Provide the [x, y] coordinate of the cell's center where the given text is located.  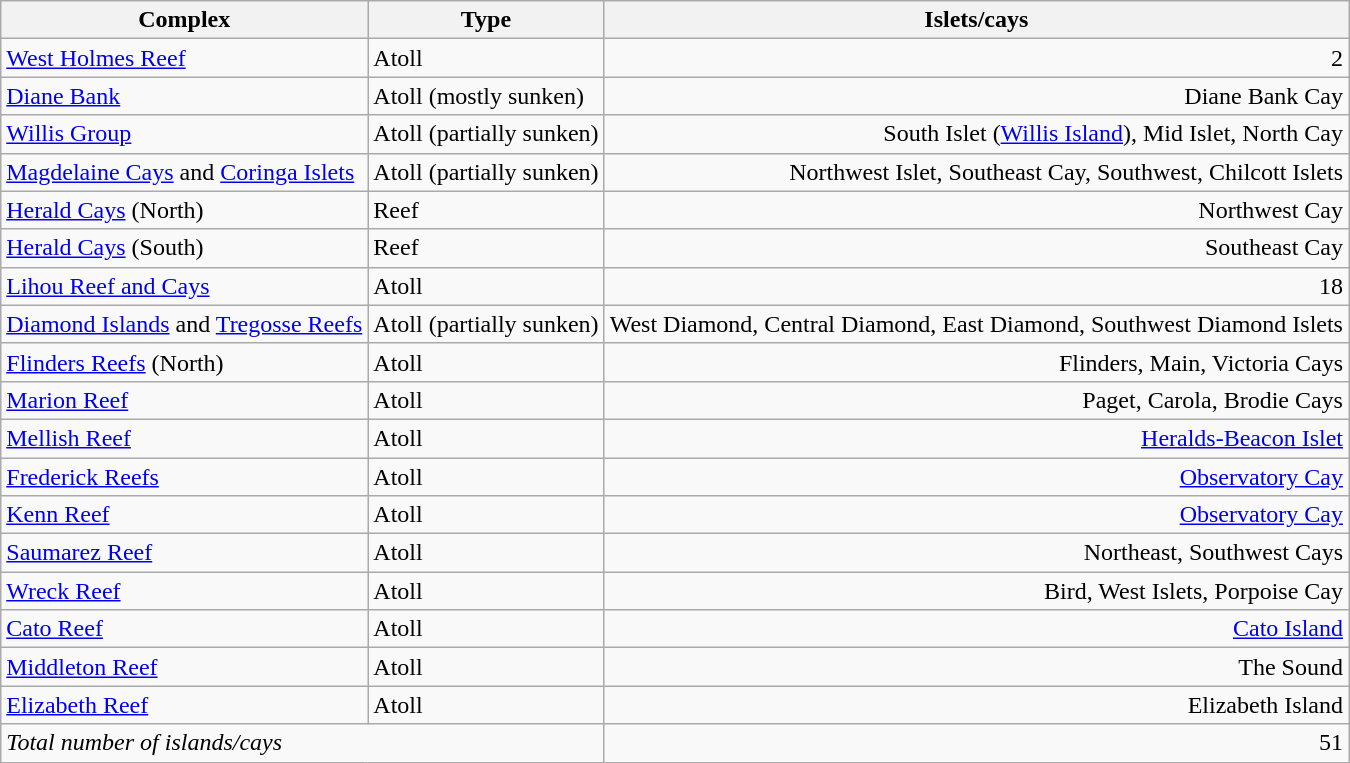
Willis Group [184, 134]
Heralds-Beacon Islet [976, 438]
Elizabeth Island [976, 705]
Flinders Reefs (North) [184, 362]
Flinders, Main, Victoria Cays [976, 362]
Marion Reef [184, 400]
Frederick Reefs [184, 477]
Saumarez Reef [184, 553]
Diane Bank Cay [976, 96]
Herald Cays (South) [184, 248]
Herald Cays (North) [184, 210]
Total number of islands/cays [302, 743]
Type [486, 20]
Northeast, Southwest Cays [976, 553]
Mellish Reef [184, 438]
Magdelaine Cays and Coringa Islets [184, 172]
Bird, West Islets, Porpoise Cay [976, 591]
Northwest Cay [976, 210]
2 [976, 58]
West Holmes Reef [184, 58]
Elizabeth Reef [184, 705]
Lihou Reef and Cays [184, 286]
Paget, Carola, Brodie Cays [976, 400]
West Diamond, Central Diamond, East Diamond, Southwest Diamond Islets [976, 324]
Cato Island [976, 629]
Complex [184, 20]
18 [976, 286]
Diamond Islands and Tregosse Reefs [184, 324]
Northwest Islet, Southeast Cay, Southwest, Chilcott Islets [976, 172]
Cato Reef [184, 629]
Atoll (mostly sunken) [486, 96]
South Islet (Willis Island), Mid Islet, North Cay [976, 134]
Islets/cays [976, 20]
51 [976, 743]
Middleton Reef [184, 667]
Diane Bank [184, 96]
The Sound [976, 667]
Wreck Reef [184, 591]
Southeast Cay [976, 248]
Kenn Reef [184, 515]
